From the cell containing the given text, extract its center point as (x, y) coordinate. 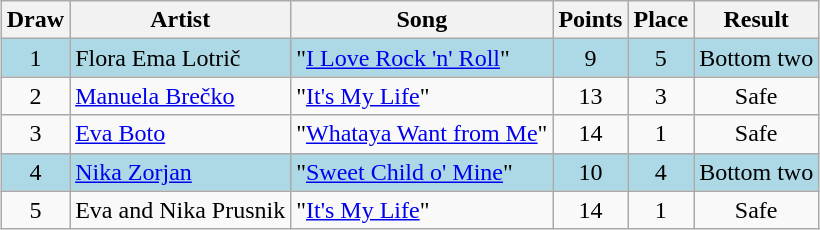
Place (661, 20)
Nika Zorjan (180, 172)
Song (422, 20)
"I Love Rock 'n' Roll" (422, 58)
"Whataya Want from Me" (422, 134)
10 (590, 172)
Draw (35, 20)
2 (35, 96)
9 (590, 58)
"Sweet Child o' Mine" (422, 172)
Result (756, 20)
Eva and Nika Prusnik (180, 210)
Flora Ema Lotrič (180, 58)
13 (590, 96)
Eva Boto (180, 134)
Points (590, 20)
Artist (180, 20)
Manuela Brečko (180, 96)
